Return (x, y) of the center of cell containing provided text 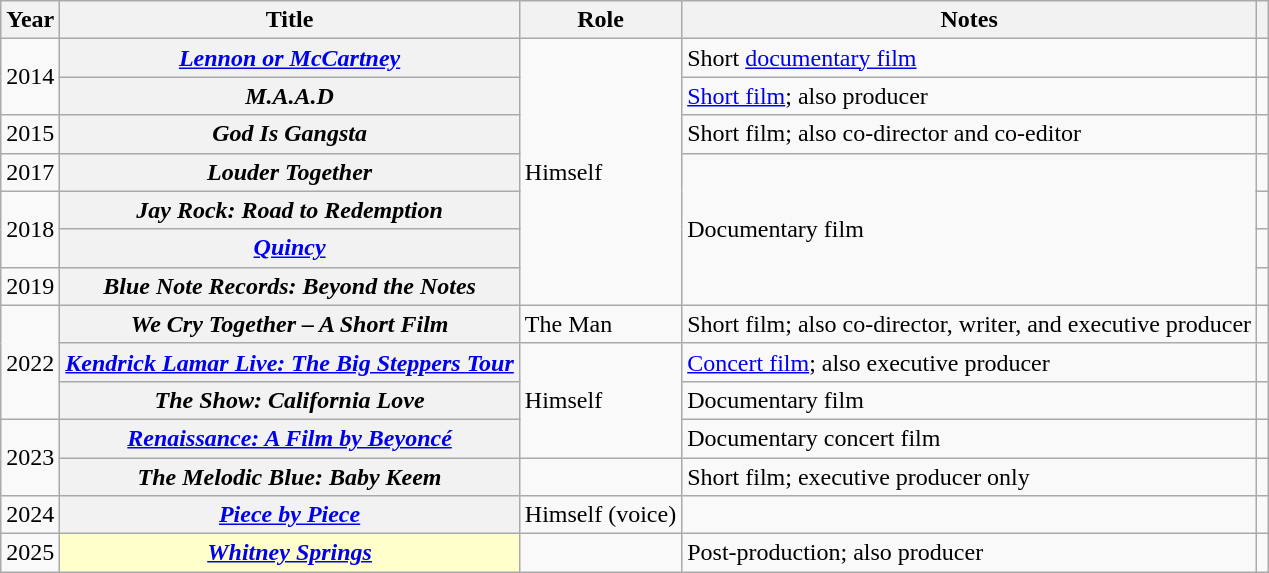
2025 (30, 553)
The Show: California Love (290, 400)
Post-production; also producer (970, 553)
2022 (30, 362)
Piece by Piece (290, 515)
God Is Gangsta (290, 134)
The Man (600, 324)
2017 (30, 172)
Year (30, 20)
2023 (30, 457)
Himself (voice) (600, 515)
Title (290, 20)
Kendrick Lamar Live: The Big Steppers Tour (290, 362)
Renaissance: A Film by Beyoncé (290, 438)
Lennon or McCartney (290, 58)
Notes (970, 20)
2015 (30, 134)
2024 (30, 515)
Role (600, 20)
Short film; also co-director and co-editor (970, 134)
Short film; also producer (970, 96)
Jay Rock: Road to Redemption (290, 210)
M.A.A.D (290, 96)
The Melodic Blue: Baby Keem (290, 477)
Blue Note Records: Beyond the Notes (290, 286)
2018 (30, 229)
We Cry Together – A Short Film (290, 324)
Short film; also co-director, writer, and executive producer (970, 324)
Quincy (290, 248)
2019 (30, 286)
Short film; executive producer only (970, 477)
Whitney Springs (290, 553)
Concert film; also executive producer (970, 362)
Louder Together (290, 172)
Short documentary film (970, 58)
2014 (30, 77)
Documentary concert film (970, 438)
